Capture the cell that displays the provided text and extract its [x, y] central coordinate. 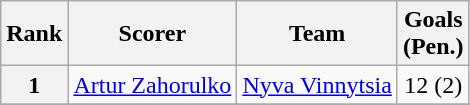
Goals(Pen.) [433, 34]
Team [317, 34]
Artur Zahorulko [152, 85]
Rank [34, 34]
1 [34, 85]
Scorer [152, 34]
Nyva Vinnytsia [317, 85]
12 (2) [433, 85]
